Pinpoint the cell where the given text exists, returning its [x, y] midpoint coordinate. 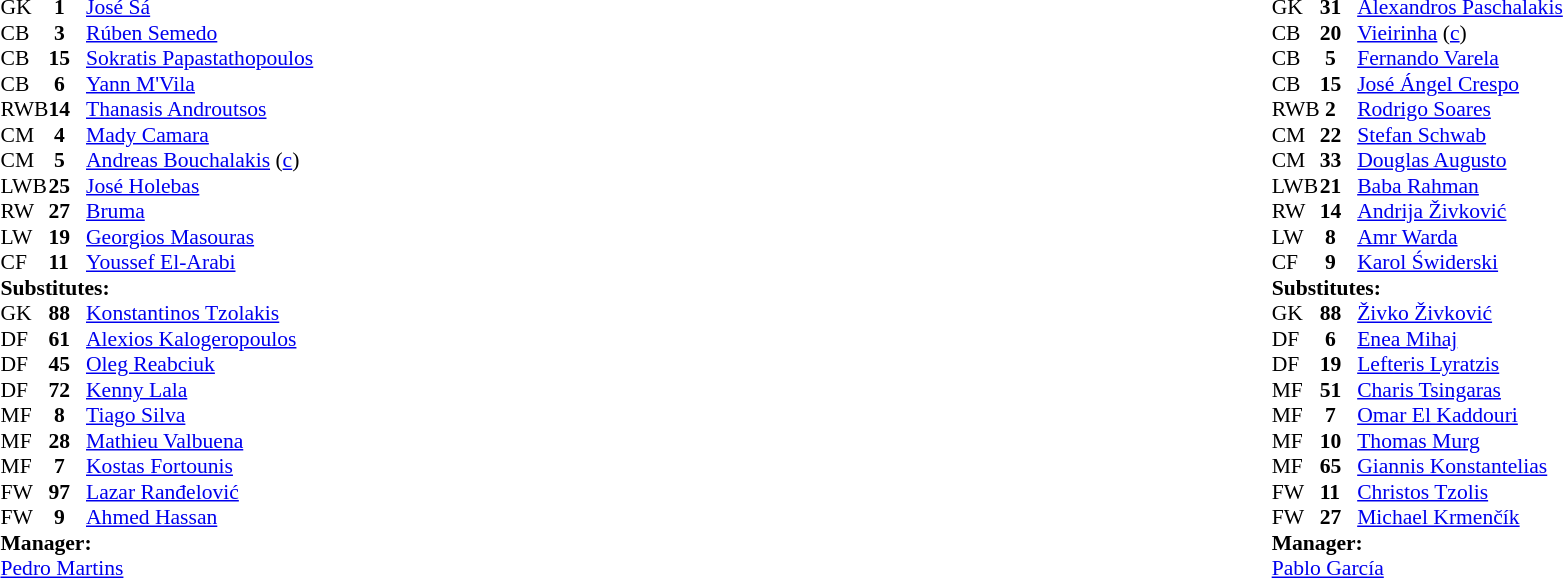
45 [67, 365]
97 [67, 492]
Kenny Lala [200, 390]
Christos Tzolis [1460, 492]
Thanasis Androutsos [200, 109]
65 [1339, 467]
Živko Živković [1460, 313]
Vieirinha (c) [1460, 33]
ΜF [24, 467]
Omar El Kaddouri [1460, 415]
Michael Krmenčík [1460, 517]
22 [1339, 135]
Amr Warda [1460, 237]
33 [1339, 161]
Bruma [200, 211]
3 [67, 33]
10 [1339, 441]
Douglas Augusto [1460, 161]
Oleg Reabciuk [200, 365]
2 [1339, 109]
20 [1339, 33]
28 [67, 441]
Kostas Fortounis [200, 467]
Mathieu Valbuena [200, 441]
Sokratis Papastathopoulos [200, 59]
25 [67, 186]
Youssef El-Arabi [200, 263]
Yann M'Vila [200, 84]
José Ángel Crespo [1460, 84]
Giannis Konstantelias [1460, 467]
Baba Rahman [1460, 186]
72 [67, 390]
Andreas Bouchalakis (c) [200, 161]
61 [67, 339]
Georgios Masouras [200, 237]
Stefan Schwab [1460, 135]
Enea Mihaj [1460, 339]
Alexios Kalogeropoulos [200, 339]
Andrija Živković [1460, 211]
Karol Świderski [1460, 263]
21 [1339, 186]
Fernando Varela [1460, 59]
Mady Camara [200, 135]
51 [1339, 390]
Tiago Silva [200, 415]
4 [67, 135]
Lazar Ranđelović [200, 492]
Lefteris Lyratzis [1460, 365]
Konstantinos Tzolakis [200, 313]
Rúben Semedo [200, 33]
Rodrigo Soares [1460, 109]
José Holebas [200, 186]
Thomas Murg [1460, 441]
Ahmed Hassan [200, 517]
Charis Tsingaras [1460, 390]
